Search for the cell housing the specified text and yield its (X, Y) center coordinate. 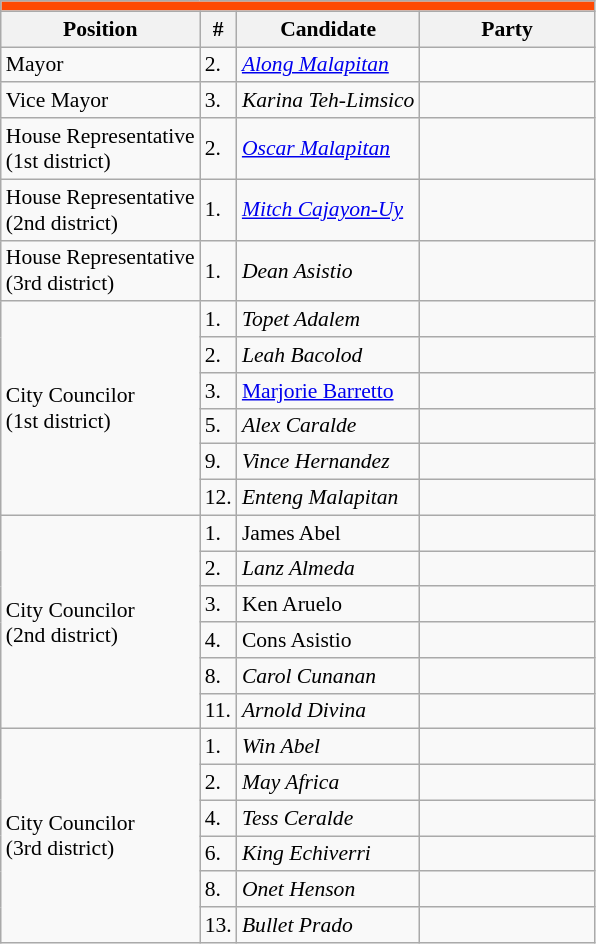
Cons Asistio (328, 640)
Tess Ceralde (328, 818)
Vice Mayor (100, 101)
6. (218, 854)
City Councilor(3rd district) (100, 836)
Mayor (100, 65)
Topet Adalem (328, 320)
Party (506, 29)
Oscar Malapitan (328, 148)
May Africa (328, 783)
Ken Aruelo (328, 605)
House Representative(3rd district) (100, 270)
Marjorie Barretto (328, 391)
Arnold Divina (328, 711)
5. (218, 426)
Mitch Cajayon-Uy (328, 210)
Candidate (328, 29)
Carol Cunanan (328, 676)
Onet Henson (328, 890)
House Representative(2nd district) (100, 210)
# (218, 29)
9. (218, 462)
Position (100, 29)
Vince Hernandez (328, 462)
Alex Caralde (328, 426)
House Representative(1st district) (100, 148)
City Councilor(1st district) (100, 409)
James Abel (328, 533)
Karina Teh-Limsico (328, 101)
Win Abel (328, 747)
Enteng Malapitan (328, 498)
13. (218, 925)
Lanz Almeda (328, 569)
Leah Bacolod (328, 355)
Dean Asistio (328, 270)
City Councilor(2nd district) (100, 622)
Bullet Prado (328, 925)
12. (218, 498)
King Echiverri (328, 854)
11. (218, 711)
Along Malapitan (328, 65)
